Output the [x, y] coordinate of the center of the cell containing the given text.  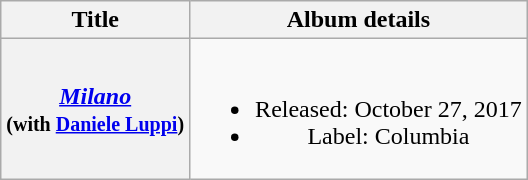
Album details [359, 20]
Milano(with Daniele Luppi) [96, 109]
Released: October 27, 2017Label: Columbia [359, 109]
Title [96, 20]
